Locate the cell with the specified text and output its [X, Y] center coordinate. 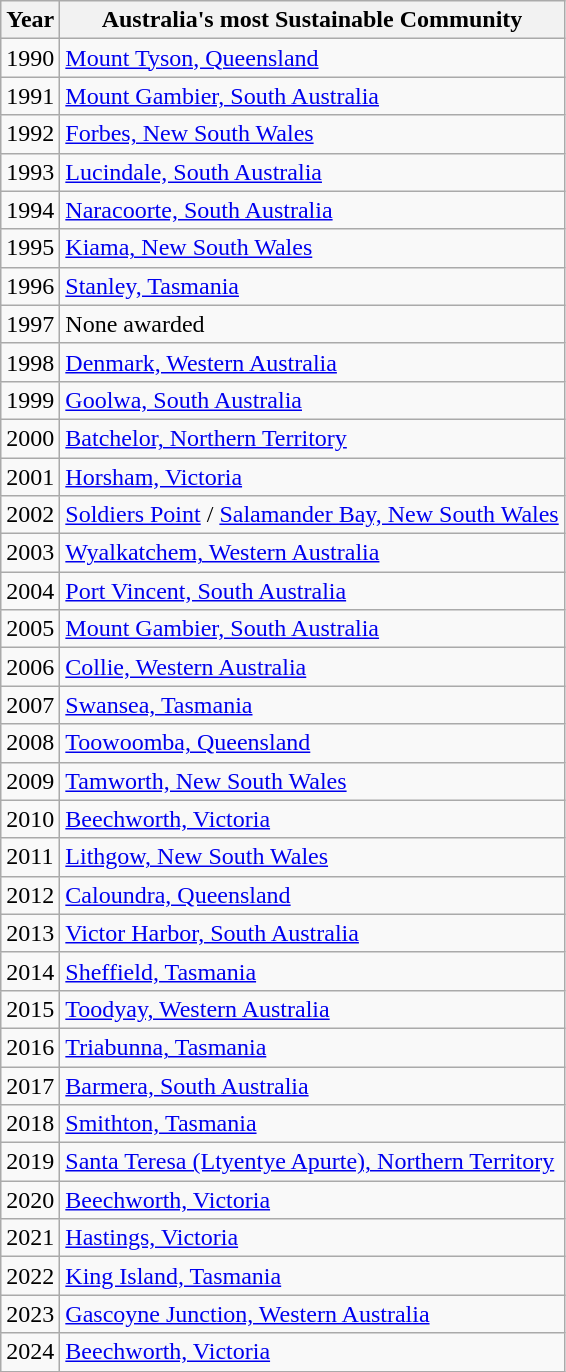
2010 [30, 819]
Wyalkatchem, Western Australia [312, 553]
2009 [30, 781]
2021 [30, 1238]
Gascoyne Junction, Western Australia [312, 1314]
None awarded [312, 324]
Kiama, New South Wales [312, 248]
Smithton, Tasmania [312, 1124]
Collie, Western Australia [312, 667]
2015 [30, 1009]
2013 [30, 933]
1993 [30, 172]
2011 [30, 857]
Goolwa, South Australia [312, 400]
Batchelor, Northern Territory [312, 438]
2005 [30, 629]
2020 [30, 1200]
1992 [30, 134]
Santa Teresa (Ltyentye Apurte), Northern Territory [312, 1162]
2007 [30, 705]
1994 [30, 210]
2000 [30, 438]
2016 [30, 1047]
Australia's most Sustainable Community [312, 20]
2017 [30, 1085]
Toowoomba, Queensland [312, 743]
Triabunna, Tasmania [312, 1047]
2006 [30, 667]
Stanley, Tasmania [312, 286]
Swansea, Tasmania [312, 705]
Port Vincent, South Australia [312, 591]
2002 [30, 515]
2008 [30, 743]
Victor Harbor, South Australia [312, 933]
2018 [30, 1124]
Lithgow, New South Wales [312, 857]
2001 [30, 477]
2024 [30, 1352]
Lucindale, South Australia [312, 172]
Tamworth, New South Wales [312, 781]
Mount Tyson, Queensland [312, 58]
2004 [30, 591]
Hastings, Victoria [312, 1238]
Year [30, 20]
1996 [30, 286]
1990 [30, 58]
Denmark, Western Australia [312, 362]
Caloundra, Queensland [312, 895]
2014 [30, 971]
Forbes, New South Wales [312, 134]
Sheffield, Tasmania [312, 971]
1995 [30, 248]
King Island, Tasmania [312, 1276]
Soldiers Point / Salamander Bay, New South Wales [312, 515]
Toodyay, Western Australia [312, 1009]
2019 [30, 1162]
Barmera, South Australia [312, 1085]
1997 [30, 324]
Horsham, Victoria [312, 477]
1999 [30, 400]
2012 [30, 895]
2022 [30, 1276]
1998 [30, 362]
Naracoorte, South Australia [312, 210]
2003 [30, 553]
2023 [30, 1314]
1991 [30, 96]
